Search for the cell housing the specified text and yield its [X, Y] center coordinate. 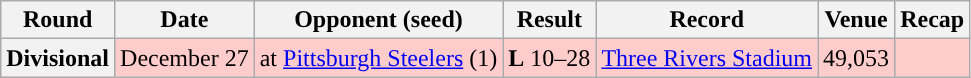
December 27 [185, 58]
Result [550, 20]
Venue [856, 20]
Round [58, 20]
Divisional [58, 58]
Opponent (seed) [378, 20]
Recap [932, 20]
Date [185, 20]
Three Rivers Stadium [707, 58]
at Pittsburgh Steelers (1) [378, 58]
49,053 [856, 58]
Record [707, 20]
L 10–28 [550, 58]
